Extract the (x, y) coordinate from the center of the cell holding the provided text.  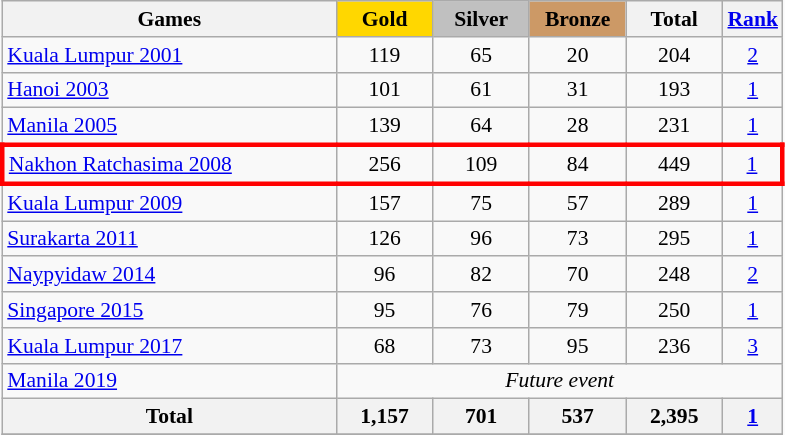
250 (674, 310)
119 (384, 55)
231 (674, 126)
28 (578, 126)
Naypyidaw 2014 (169, 275)
Manila 2019 (169, 381)
82 (482, 275)
68 (384, 346)
64 (482, 126)
Kuala Lumpur 2017 (169, 346)
Hanoi 2003 (169, 90)
20 (578, 55)
2,395 (674, 417)
79 (578, 310)
193 (674, 90)
537 (578, 417)
61 (482, 90)
Kuala Lumpur 2001 (169, 55)
248 (674, 275)
3 (752, 346)
65 (482, 55)
Kuala Lumpur 2009 (169, 202)
76 (482, 310)
701 (482, 417)
109 (482, 164)
Bronze (578, 19)
157 (384, 202)
Gold (384, 19)
289 (674, 202)
449 (674, 164)
256 (384, 164)
139 (384, 126)
Future event (560, 381)
70 (578, 275)
75 (482, 202)
295 (674, 239)
Singapore 2015 (169, 310)
204 (674, 55)
Games (169, 19)
236 (674, 346)
126 (384, 239)
101 (384, 90)
Nakhon Ratchasima 2008 (169, 164)
57 (578, 202)
Silver (482, 19)
Surakarta 2011 (169, 239)
31 (578, 90)
Manila 2005 (169, 126)
Rank (752, 19)
1,157 (384, 417)
84 (578, 164)
